Capture the cell that displays the provided text and extract its (x, y) central coordinate. 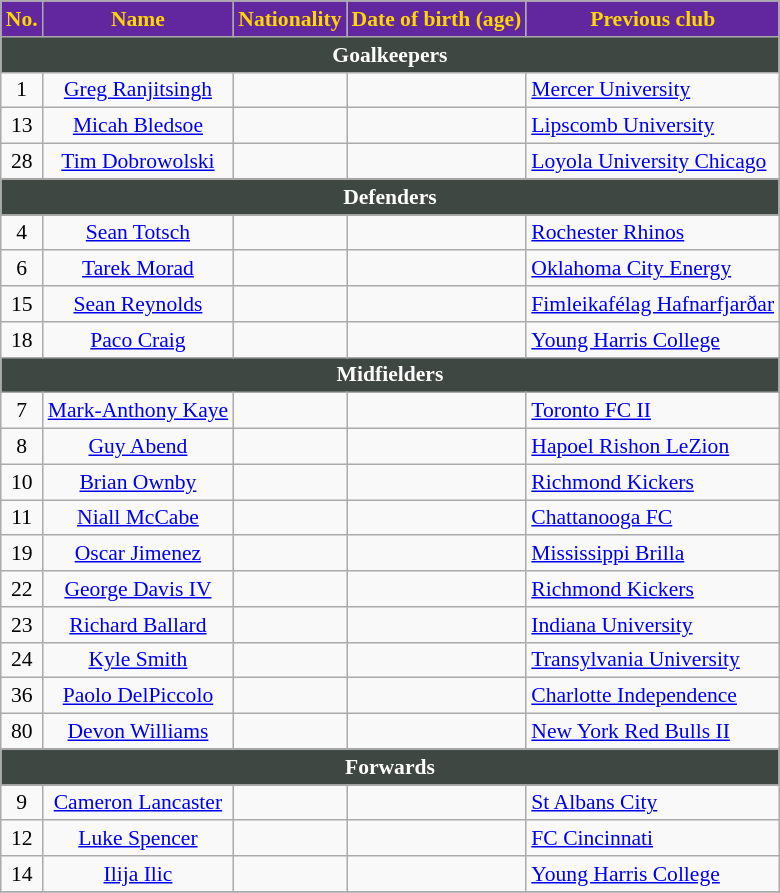
Name (138, 19)
Mississippi Brilla (652, 554)
Toronto FC II (652, 411)
Guy Abend (138, 447)
Tarek Morad (138, 269)
Greg Ranjitsingh (138, 90)
10 (22, 482)
Midfielders (390, 375)
14 (22, 874)
7 (22, 411)
Sean Reynolds (138, 304)
Lipscomb University (652, 126)
Paco Craig (138, 340)
Oklahoma City Energy (652, 269)
Defenders (390, 197)
8 (22, 447)
No. (22, 19)
13 (22, 126)
Rochester Rhinos (652, 233)
Loyola University Chicago (652, 162)
Goalkeepers (390, 55)
Mercer University (652, 90)
Chattanooga FC (652, 518)
11 (22, 518)
Cameron Lancaster (138, 803)
Hapoel Rishon LeZion (652, 447)
18 (22, 340)
36 (22, 696)
FC Cincinnati (652, 839)
23 (22, 625)
Charlotte Independence (652, 696)
George Davis IV (138, 589)
Ilija Ilic (138, 874)
Oscar Jimenez (138, 554)
Brian Ownby (138, 482)
Indiana University (652, 625)
80 (22, 732)
Tim Dobrowolski (138, 162)
Transylvania University (652, 660)
Sean Totsch (138, 233)
Fimleikafélag Hafnarfjarðar (652, 304)
New York Red Bulls II (652, 732)
12 (22, 839)
28 (22, 162)
Niall McCabe (138, 518)
Richard Ballard (138, 625)
Devon Williams (138, 732)
Nationality (290, 19)
Forwards (390, 767)
24 (22, 660)
Date of birth (age) (436, 19)
Mark-Anthony Kaye (138, 411)
9 (22, 803)
St Albans City (652, 803)
19 (22, 554)
Previous club (652, 19)
1 (22, 90)
Kyle Smith (138, 660)
Luke Spencer (138, 839)
4 (22, 233)
Micah Bledsoe (138, 126)
Paolo DelPiccolo (138, 696)
15 (22, 304)
22 (22, 589)
6 (22, 269)
